Search for the cell housing the specified text and yield its [x, y] center coordinate. 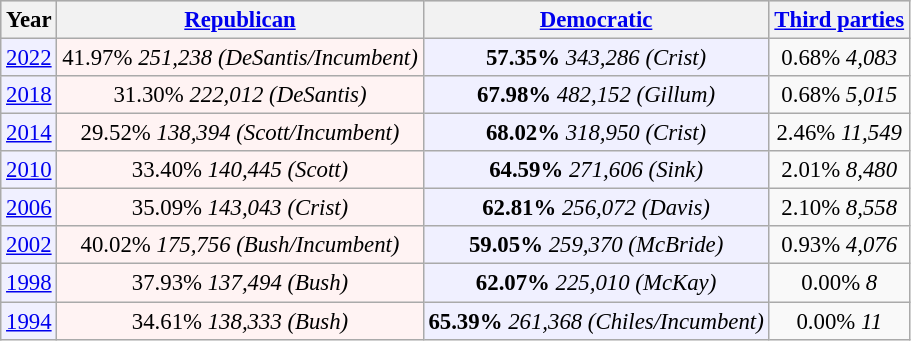
2.10% 8,558 [839, 208]
0.00% 8 [839, 283]
57.35% 343,286 (Crist) [596, 58]
0.00% 11 [839, 321]
2006 [29, 208]
64.59% 271,606 (Sink) [596, 170]
37.93% 137,494 (Bush) [240, 283]
67.98% 482,152 (Gillum) [596, 95]
65.39% 261,368 (Chiles/Incumbent) [596, 321]
62.81% 256,072 (Davis) [596, 208]
34.61% 138,333 (Bush) [240, 321]
Third parties [839, 20]
2010 [29, 170]
Democratic [596, 20]
33.40% 140,445 (Scott) [240, 170]
68.02% 318,950 (Crist) [596, 133]
2.46% 11,549 [839, 133]
59.05% 259,370 (McBride) [596, 245]
41.97% 251,238 (DeSantis/Incumbent) [240, 58]
2.01% 8,480 [839, 170]
2018 [29, 95]
62.07% 225,010 (McKay) [596, 283]
0.68% 5,015 [839, 95]
0.93% 4,076 [839, 245]
1998 [29, 283]
31.30% 222,012 (DeSantis) [240, 95]
29.52% 138,394 (Scott/Incumbent) [240, 133]
35.09% 143,043 (Crist) [240, 208]
2022 [29, 58]
Republican [240, 20]
1994 [29, 321]
Year [29, 20]
2002 [29, 245]
2014 [29, 133]
0.68% 4,083 [839, 58]
40.02% 175,756 (Bush/Incumbent) [240, 245]
